From the cell containing the given text, extract its center point as (X, Y) coordinate. 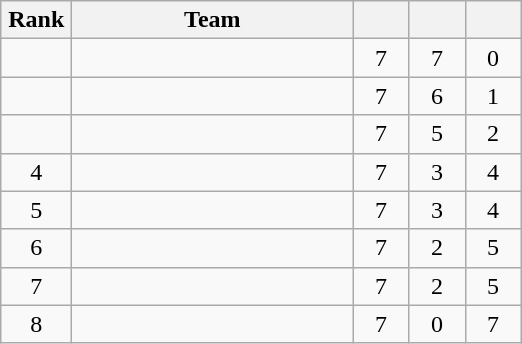
Rank (36, 20)
8 (36, 324)
Team (212, 20)
1 (493, 96)
